Search for the cell housing the specified text and yield its (X, Y) center coordinate. 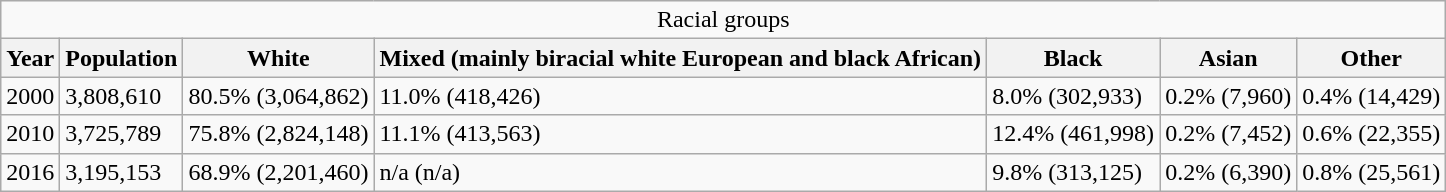
Year (30, 58)
White (278, 58)
0.2% (7,960) (1228, 96)
11.1% (413,563) (680, 134)
3,725,789 (122, 134)
0.8% (25,561) (1372, 172)
0.2% (6,390) (1228, 172)
12.4% (461,998) (1074, 134)
2010 (30, 134)
8.0% (302,933) (1074, 96)
Population (122, 58)
n/a (n/a) (680, 172)
0.2% (7,452) (1228, 134)
Mixed (mainly biracial white European and black African) (680, 58)
11.0% (418,426) (680, 96)
Asian (1228, 58)
Racial groups (724, 20)
Black (1074, 58)
3,195,153 (122, 172)
75.8% (2,824,148) (278, 134)
9.8% (313,125) (1074, 172)
2000 (30, 96)
0.4% (14,429) (1372, 96)
80.5% (3,064,862) (278, 96)
2016 (30, 172)
0.6% (22,355) (1372, 134)
3,808,610 (122, 96)
68.9% (2,201,460) (278, 172)
Other (1372, 58)
